Output the [X, Y] coordinate of the center of the cell containing the given text.  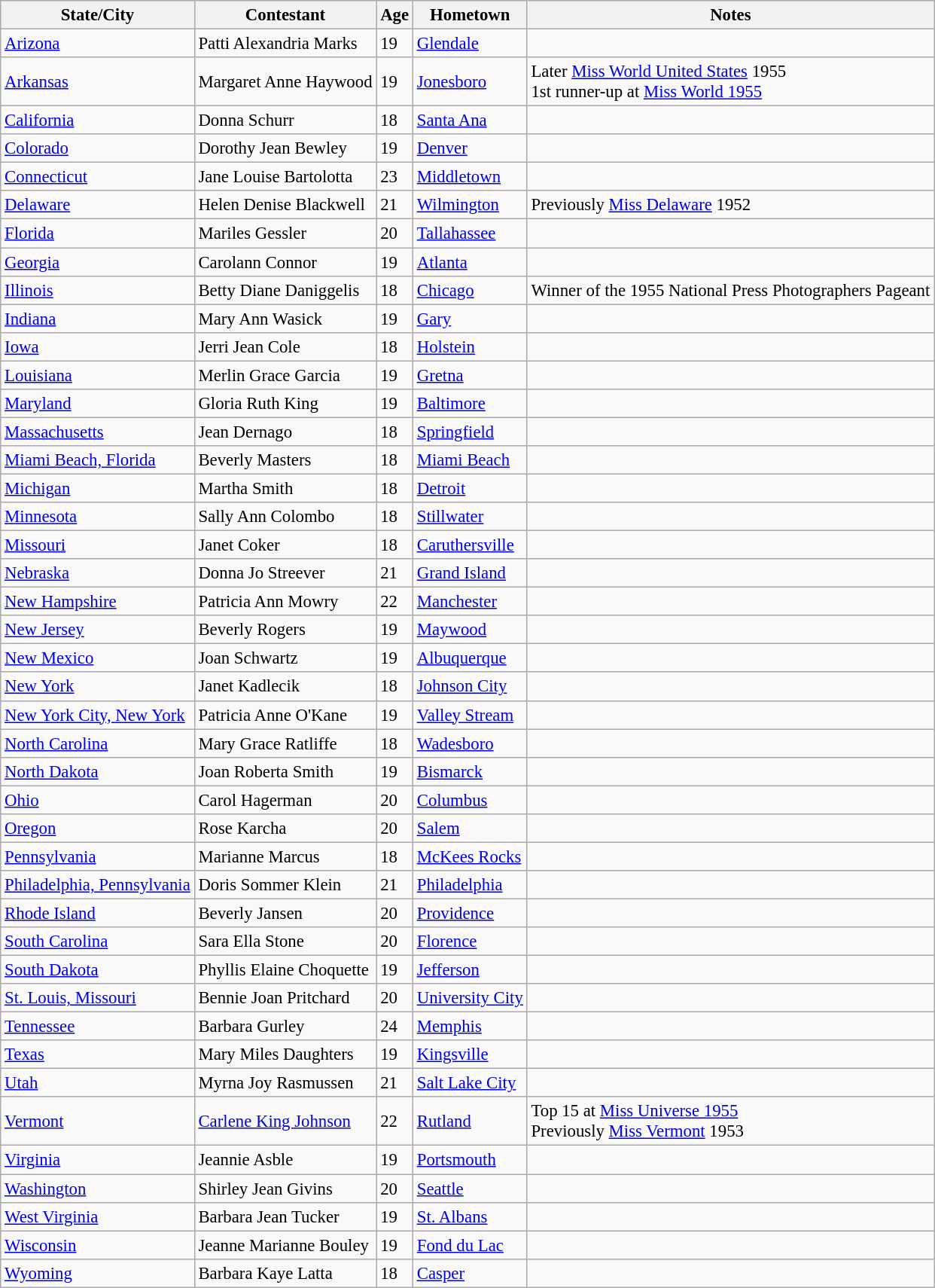
New York City, New York [98, 715]
Bismarck [470, 771]
Gary [470, 319]
Indiana [98, 319]
South Carolina [98, 942]
North Carolina [98, 743]
Albuquerque [470, 658]
New Jersey [98, 630]
California [98, 121]
State/City [98, 15]
Providence [470, 913]
Glendale [470, 44]
Florence [470, 942]
Barbara Gurley [285, 1027]
Atlanta [470, 262]
St. Louis, Missouri [98, 998]
Mariles Gessler [285, 233]
Mary Miles Daughters [285, 1055]
Joan Roberta Smith [285, 771]
University City [470, 998]
Manchester [470, 602]
Iowa [98, 346]
Georgia [98, 262]
Janet Kadlecik [285, 687]
Colorado [98, 148]
Oregon [98, 829]
Jeannie Asble [285, 1160]
Top 15 at Miss Universe 1955Previously Miss Vermont 1953 [730, 1121]
Maryland [98, 404]
Virginia [98, 1160]
West Virginia [98, 1216]
Columbus [470, 800]
Gloria Ruth King [285, 404]
Florida [98, 233]
Connecticut [98, 177]
Springfield [470, 432]
Miami Beach [470, 460]
Beverly Masters [285, 460]
Ohio [98, 800]
Baltimore [470, 404]
Bennie Joan Pritchard [285, 998]
Wilmington [470, 206]
Carolann Connor [285, 262]
Helen Denise Blackwell [285, 206]
Jefferson [470, 970]
Mary Ann Wasick [285, 319]
Jane Louise Bartolotta [285, 177]
Philadelphia [470, 885]
Previously Miss Delaware 1952 [730, 206]
Massachusetts [98, 432]
Detroit [470, 488]
Illinois [98, 290]
Joan Schwartz [285, 658]
Tennessee [98, 1027]
Barbara Kaye Latta [285, 1273]
Seattle [470, 1189]
Wyoming [98, 1273]
Shirley Jean Givins [285, 1189]
Louisiana [98, 375]
Jean Dernago [285, 432]
Chicago [470, 290]
24 [394, 1027]
Carol Hagerman [285, 800]
Arkansas [98, 81]
Salem [470, 829]
Delaware [98, 206]
Grand Island [470, 573]
Margaret Anne Haywood [285, 81]
Utah [98, 1083]
New Hampshire [98, 602]
Holstein [470, 346]
Beverly Jansen [285, 913]
Casper [470, 1273]
North Dakota [98, 771]
Patricia Ann Mowry [285, 602]
23 [394, 177]
Martha Smith [285, 488]
Rose Karcha [285, 829]
Donna Jo Streever [285, 573]
Salt Lake City [470, 1083]
Jeanne Marianne Bouley [285, 1245]
Gretna [470, 375]
Texas [98, 1055]
Valley Stream [470, 715]
Vermont [98, 1121]
South Dakota [98, 970]
Patricia Anne O'Kane [285, 715]
Carlene King Johnson [285, 1121]
Johnson City [470, 687]
Later Miss World United States 19551st runner-up at Miss World 1955 [730, 81]
Phyllis Elaine Choquette [285, 970]
Michigan [98, 488]
Wisconsin [98, 1245]
Arizona [98, 44]
Pennsylvania [98, 856]
Myrna Joy Rasmussen [285, 1083]
Portsmouth [470, 1160]
Middletown [470, 177]
Rutland [470, 1121]
Tallahassee [470, 233]
Jonesboro [470, 81]
Patti Alexandria Marks [285, 44]
Notes [730, 15]
St. Albans [470, 1216]
Janet Coker [285, 545]
Nebraska [98, 573]
Fond du Lac [470, 1245]
Memphis [470, 1027]
Donna Schurr [285, 121]
Missouri [98, 545]
Sally Ann Colombo [285, 517]
Barbara Jean Tucker [285, 1216]
Doris Sommer Klein [285, 885]
Betty Diane Daniggelis [285, 290]
Kingsville [470, 1055]
New Mexico [98, 658]
Age [394, 15]
Miami Beach, Florida [98, 460]
Hometown [470, 15]
Rhode Island [98, 913]
Maywood [470, 630]
Winner of the 1955 National Press Photographers Pageant [730, 290]
Washington [98, 1189]
Minnesota [98, 517]
Mary Grace Ratliffe [285, 743]
Dorothy Jean Bewley [285, 148]
Jerri Jean Cole [285, 346]
Sara Ella Stone [285, 942]
Contestant [285, 15]
Wadesboro [470, 743]
Merlin Grace Garcia [285, 375]
Santa Ana [470, 121]
Stillwater [470, 517]
Caruthersville [470, 545]
McKees Rocks [470, 856]
New York [98, 687]
Marianne Marcus [285, 856]
Beverly Rogers [285, 630]
Denver [470, 148]
Philadelphia, Pennsylvania [98, 885]
